Find where the given text appears and provide that cell's center as (X, Y) coordinate. 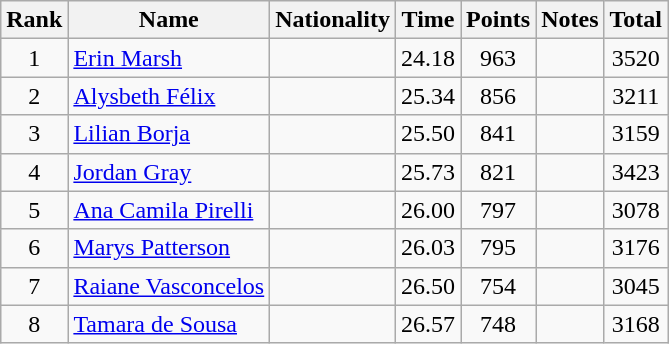
25.34 (428, 96)
3045 (636, 286)
Erin Marsh (169, 58)
8 (34, 324)
26.57 (428, 324)
26.50 (428, 286)
Jordan Gray (169, 172)
Total (636, 20)
856 (498, 96)
Lilian Borja (169, 134)
748 (498, 324)
3168 (636, 324)
1 (34, 58)
Ana Camila Pirelli (169, 210)
963 (498, 58)
Tamara de Sousa (169, 324)
Alysbeth Félix (169, 96)
Rank (34, 20)
24.18 (428, 58)
754 (498, 286)
Name (169, 20)
3 (34, 134)
Points (498, 20)
3078 (636, 210)
3211 (636, 96)
795 (498, 248)
821 (498, 172)
Time (428, 20)
Notes (570, 20)
7 (34, 286)
3176 (636, 248)
25.50 (428, 134)
4 (34, 172)
3520 (636, 58)
3159 (636, 134)
6 (34, 248)
2 (34, 96)
797 (498, 210)
3423 (636, 172)
Nationality (333, 20)
26.03 (428, 248)
Marys Patterson (169, 248)
5 (34, 210)
Raiane Vasconcelos (169, 286)
25.73 (428, 172)
26.00 (428, 210)
841 (498, 134)
